Scan for the cell matching the given text and deliver its (x, y) coordinate at center. 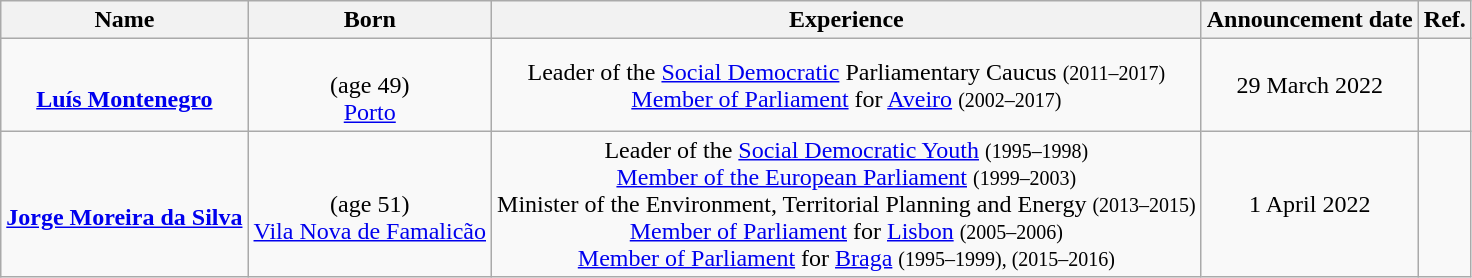
Jorge Moreira da Silva (124, 204)
1 April 2022 (1310, 204)
(age 49)Porto (370, 85)
Name (124, 20)
Leader of the Social Democratic Parliamentary Caucus (2011–2017)Member of Parliament for Aveiro (2002–2017) (847, 85)
Born (370, 20)
Experience (847, 20)
(age 51)Vila Nova de Famalicão (370, 204)
Announcement date (1310, 20)
29 March 2022 (1310, 85)
Luís Montenegro (124, 85)
Ref. (1444, 20)
